Search for the cell housing the specified text and yield its [x, y] center coordinate. 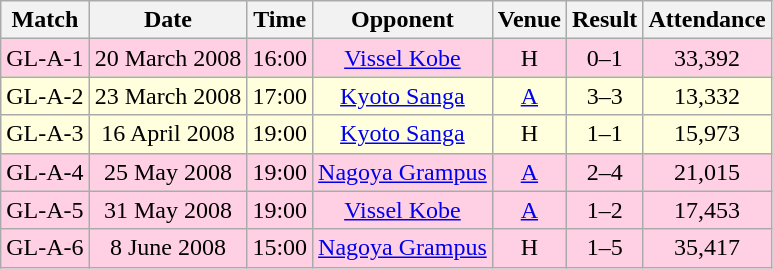
GL-A-5 [45, 210]
17,453 [707, 210]
8 June 2008 [168, 248]
13,332 [707, 96]
20 March 2008 [168, 58]
1–2 [604, 210]
16:00 [280, 58]
Attendance [707, 20]
Opponent [403, 20]
35,417 [707, 248]
15,973 [707, 134]
GL-A-4 [45, 172]
GL-A-2 [45, 96]
GL-A-3 [45, 134]
16 April 2008 [168, 134]
15:00 [280, 248]
31 May 2008 [168, 210]
23 March 2008 [168, 96]
Venue [529, 20]
21,015 [707, 172]
25 May 2008 [168, 172]
GL-A-1 [45, 58]
1–1 [604, 134]
3–3 [604, 96]
17:00 [280, 96]
1–5 [604, 248]
2–4 [604, 172]
GL-A-6 [45, 248]
Date [168, 20]
0–1 [604, 58]
Result [604, 20]
Time [280, 20]
33,392 [707, 58]
Match [45, 20]
